From the cell containing the given text, extract its center point as [x, y] coordinate. 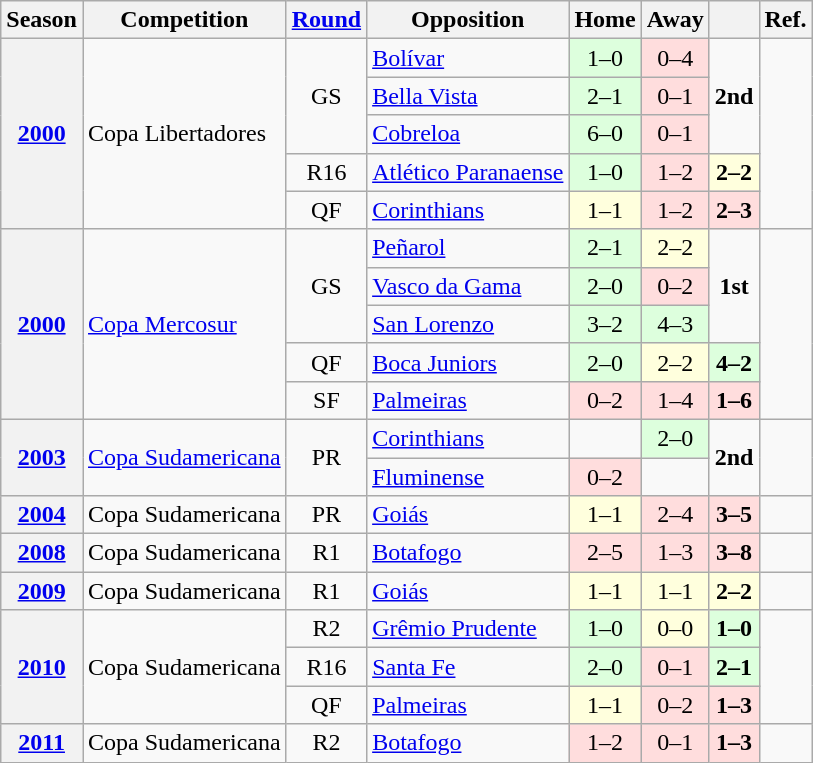
SF [326, 400]
Home [605, 20]
Round [326, 20]
Cobreloa [468, 134]
Grêmio Prudente [468, 629]
4–2 [734, 362]
2008 [42, 553]
Bolívar [468, 58]
0–4 [675, 58]
2003 [42, 457]
2–3 [734, 210]
Season [42, 20]
Away [675, 20]
Peñarol [468, 248]
2–4 [675, 515]
Copa Mercosur [184, 324]
Ref. [786, 20]
1–6 [734, 400]
1st [734, 286]
Santa Fe [468, 667]
San Lorenzo [468, 324]
0–0 [675, 629]
2011 [42, 743]
2–5 [605, 553]
Fluminense [468, 477]
Competition [184, 20]
Opposition [468, 20]
Boca Juniors [468, 362]
6–0 [605, 134]
3–5 [734, 515]
Vasco da Gama [468, 286]
2004 [42, 515]
2010 [42, 667]
2009 [42, 591]
Copa Libertadores [184, 134]
1–4 [675, 400]
3–2 [605, 324]
Atlético Paranaense [468, 172]
Bella Vista [468, 96]
4–3 [675, 324]
3–8 [734, 553]
